Find where the given text appears and provide that cell's center as (x, y) coordinate. 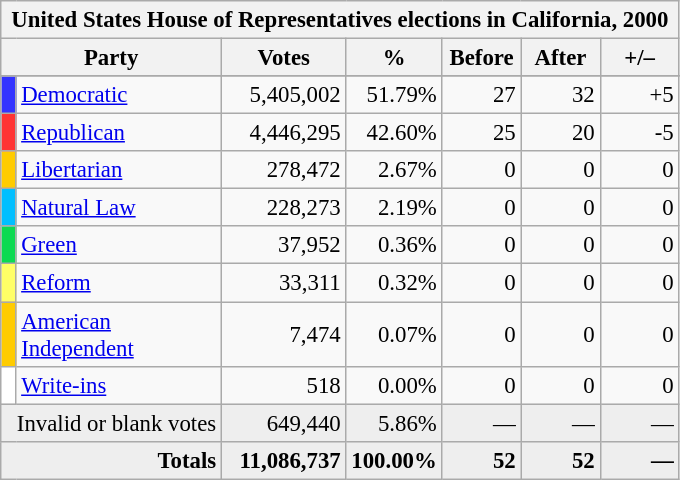
Democratic (119, 95)
4,446,295 (284, 133)
Totals (112, 460)
Green (119, 245)
7,474 (284, 334)
518 (284, 385)
27 (482, 95)
+5 (640, 95)
Reform (119, 283)
25 (482, 133)
0.32% (394, 283)
32 (560, 95)
United States House of Representatives elections in California, 2000 (340, 20)
Write-ins (119, 385)
2.67% (394, 170)
33,311 (284, 283)
20 (560, 133)
37,952 (284, 245)
% (394, 58)
649,440 (284, 423)
Before (482, 58)
Invalid or blank votes (112, 423)
2.19% (394, 208)
+/– (640, 58)
Votes (284, 58)
42.60% (394, 133)
11,086,737 (284, 460)
Libertarian (119, 170)
278,472 (284, 170)
Republican (119, 133)
After (560, 58)
5.86% (394, 423)
100.00% (394, 460)
5,405,002 (284, 95)
-5 (640, 133)
American Independent (119, 334)
Natural Law (119, 208)
228,273 (284, 208)
51.79% (394, 95)
0.36% (394, 245)
0.07% (394, 334)
Party (112, 58)
0.00% (394, 385)
